From the cell containing the given text, extract its center point as [x, y] coordinate. 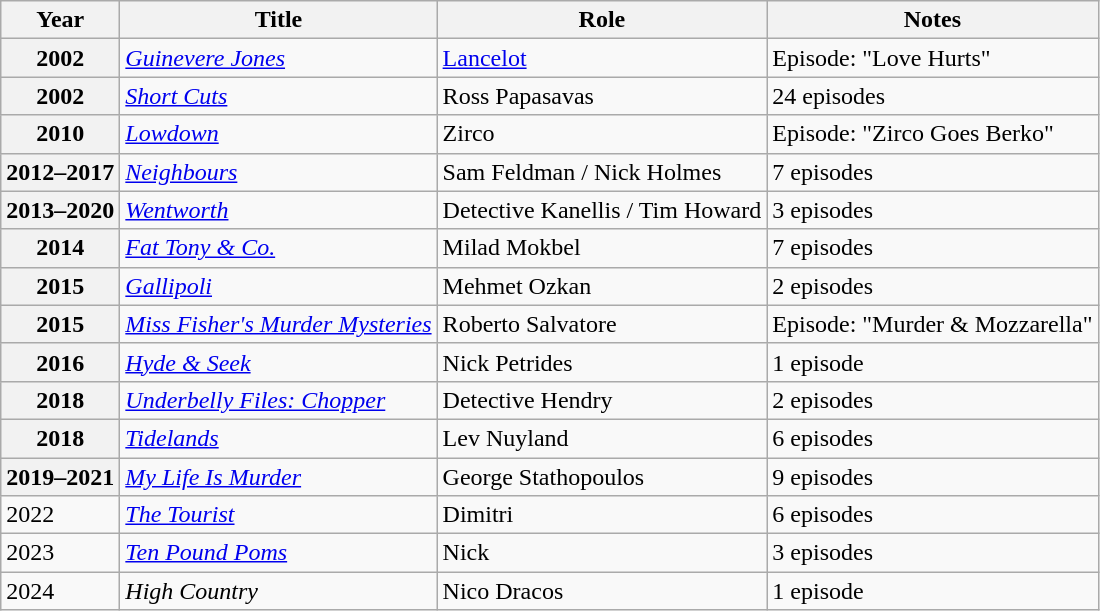
George Stathopoulos [602, 477]
Nick Petrides [602, 362]
Milad Mokbel [602, 248]
Episode: "Zirco Goes Berko" [932, 134]
Underbelly Files: Chopper [278, 400]
Lancelot [602, 58]
Nico Dracos [602, 591]
2023 [60, 553]
2019–2021 [60, 477]
2014 [60, 248]
Guinevere Jones [278, 58]
Miss Fisher's Murder Mysteries [278, 324]
Detective Hendry [602, 400]
Role [602, 20]
2024 [60, 591]
2013–2020 [60, 210]
Ross Papasavas [602, 96]
Year [60, 20]
Roberto Salvatore [602, 324]
Hyde & Seek [278, 362]
Dimitri [602, 515]
Nick [602, 553]
2012–2017 [60, 172]
Episode: "Murder & Mozzarella" [932, 324]
The Tourist [278, 515]
Short Cuts [278, 96]
High Country [278, 591]
Tidelands [278, 438]
2016 [60, 362]
2010 [60, 134]
My Life Is Murder [278, 477]
Mehmet Ozkan [602, 286]
Sam Feldman / Nick Holmes [602, 172]
9 episodes [932, 477]
Gallipoli [278, 286]
Lowdown [278, 134]
2022 [60, 515]
Zirco [602, 134]
Neighbours [278, 172]
Detective Kanellis / Tim Howard [602, 210]
24 episodes [932, 96]
Notes [932, 20]
Wentworth [278, 210]
Title [278, 20]
Lev Nuyland [602, 438]
Episode: "Love Hurts" [932, 58]
Ten Pound Poms [278, 553]
Fat Tony & Co. [278, 248]
